Pinpoint the cell where the given text exists, returning its (x, y) midpoint coordinate. 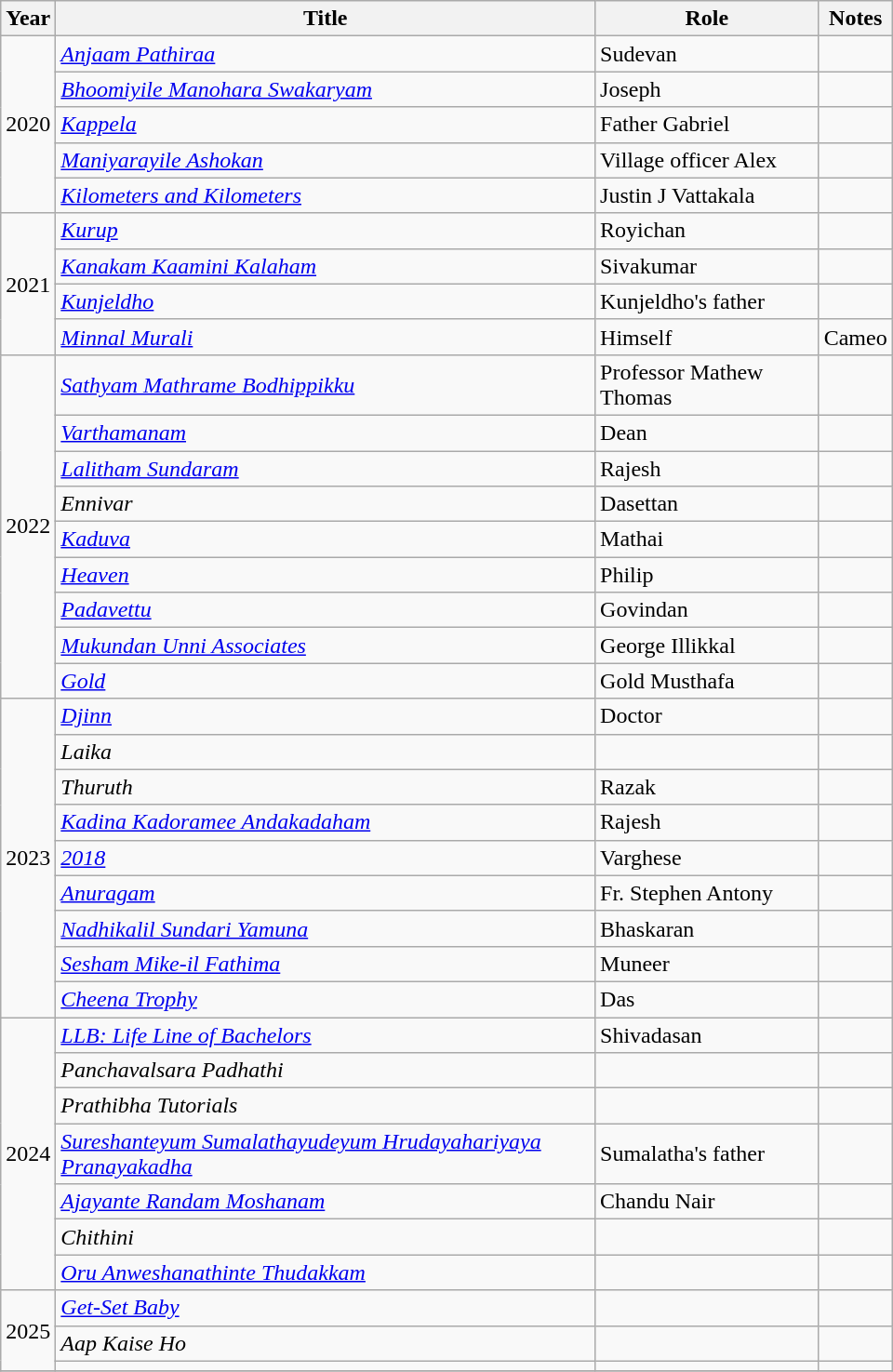
Gold (326, 681)
Das (707, 999)
Varghese (707, 858)
Shivadasan (707, 1035)
2021 (28, 284)
Aap Kaise Ho (326, 1343)
Chithini (326, 1237)
Kurup (326, 231)
Thuruth (326, 787)
Ajayante Randam Moshanam (326, 1202)
Anjaam Pathiraa (326, 54)
Kaduva (326, 539)
Sivakumar (707, 266)
Year (28, 19)
2025 (28, 1330)
2020 (28, 125)
Panchavalsara Padhathi (326, 1071)
Cameo (856, 337)
Royichan (707, 231)
Djinn (326, 716)
Kunjeldho's father (707, 301)
Sumalatha's father (707, 1153)
Dean (707, 433)
Fr. Stephen Antony (707, 893)
Role (707, 19)
Prathibha Tutorials (326, 1106)
Kunjeldho (326, 301)
Dasettan (707, 504)
Kanakam Kaamini Kalaham (326, 266)
Village officer Alex (707, 160)
2023 (28, 858)
Father Gabriel (707, 125)
Mathai (707, 539)
2024 (28, 1153)
Maniyarayile Ashokan (326, 160)
Kadina Kadoramee Andakadaham (326, 822)
Muneer (707, 964)
Professor Mathew Thomas (707, 385)
Himself (707, 337)
Mukundan Unni Associates (326, 646)
Joseph (707, 89)
Kappela (326, 125)
Notes (856, 19)
Padavettu (326, 610)
Oru Anweshanathinte Thudakkam (326, 1272)
Bhaskaran (707, 928)
George Illikkal (707, 646)
Laika (326, 752)
LLB: Life Line of Bachelors (326, 1035)
Philip (707, 575)
Sathyam Mathrame Bodhippikku (326, 385)
2018 (326, 858)
Cheena Trophy (326, 999)
Kilometers and Kilometers (326, 195)
Doctor (707, 716)
Gold Musthafa (707, 681)
Bhoomiyile Manohara Swakaryam (326, 89)
2022 (28, 526)
Ennivar (326, 504)
Sesham Mike-il Fathima (326, 964)
Minnal Murali (326, 337)
Sureshanteyum Sumalathayudeyum Hrudayahariyaya Pranayakadha (326, 1153)
Nadhikalil Sundari Yamuna (326, 928)
Heaven (326, 575)
Razak (707, 787)
Anuragam (326, 893)
Justin J Vattakala (707, 195)
Chandu Nair (707, 1202)
Get-Set Baby (326, 1308)
Govindan (707, 610)
Title (326, 19)
Lalitham Sundaram (326, 468)
Varthamanam (326, 433)
Sudevan (707, 54)
